From the cell containing the given text, extract its center point as (X, Y) coordinate. 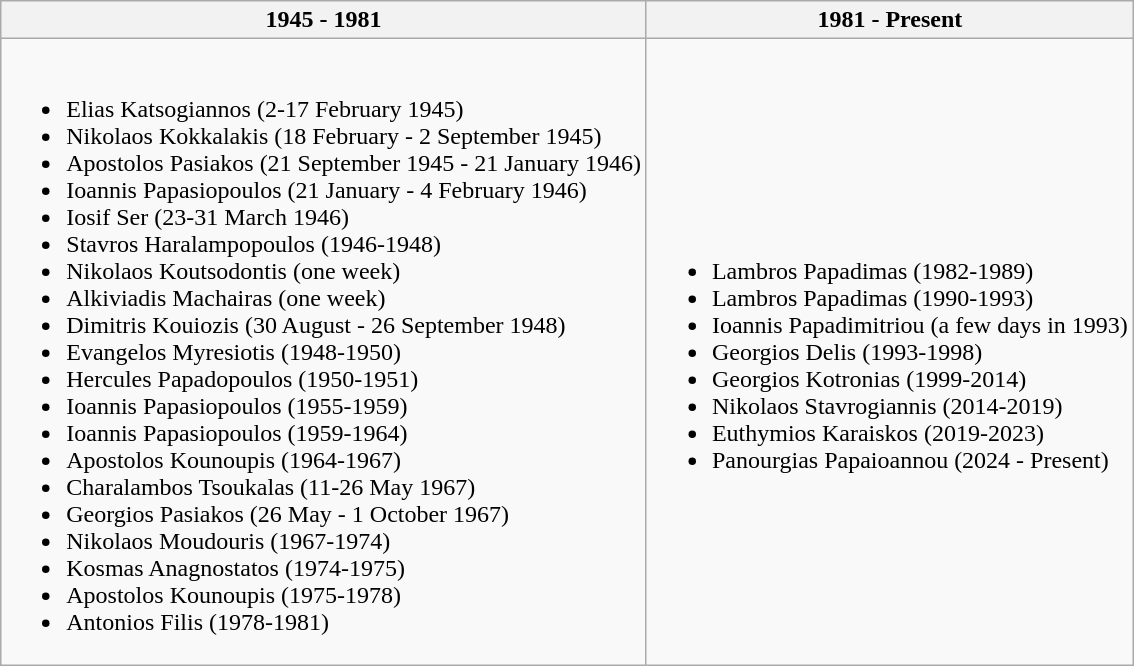
1981 - Present (890, 20)
1945 - 1981 (324, 20)
